For the text-containing cell, return its midpoint in (X, Y) coordinate format. 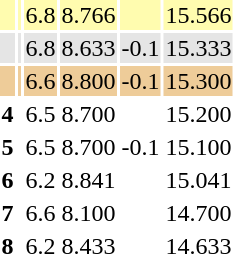
15.566 (198, 15)
8.100 (88, 213)
8.800 (88, 81)
15.333 (198, 48)
4 (8, 114)
6.2 (40, 180)
15.041 (198, 180)
15.200 (198, 114)
7 (8, 213)
15.100 (198, 147)
6 (8, 180)
5 (8, 147)
15.300 (198, 81)
8.766 (88, 15)
8.633 (88, 48)
8.841 (88, 180)
14.700 (198, 213)
